From the cell containing the given text, extract its center point as [X, Y] coordinate. 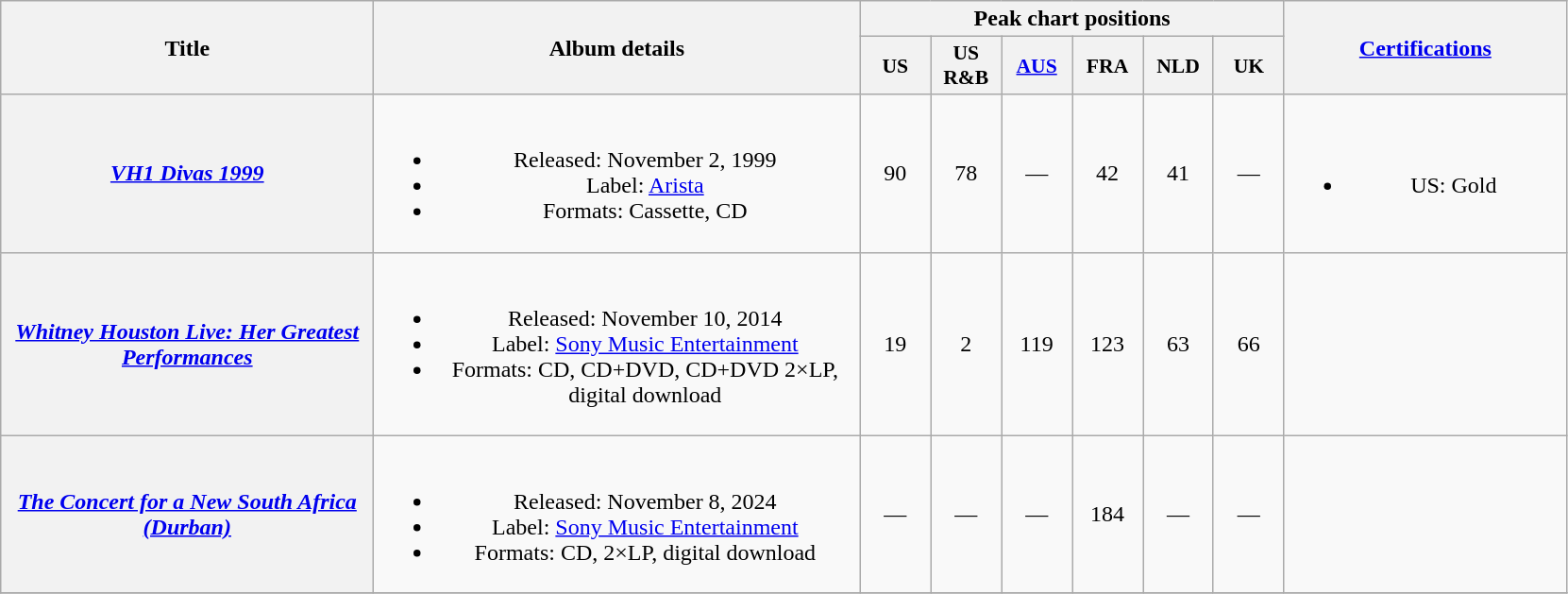
78 [967, 174]
FRA [1108, 66]
VH1 Divas 1999 [187, 174]
AUS [1037, 66]
90 [895, 174]
184 [1108, 514]
19 [895, 344]
66 [1248, 344]
Title [187, 47]
US [895, 66]
Whitney Houston Live: Her Greatest Performances [187, 344]
NLD [1178, 66]
Released: November 8, 2024Label: Sony Music EntertainmentFormats: CD, 2×LP, digital download [617, 514]
63 [1178, 344]
Certifications [1425, 47]
41 [1178, 174]
42 [1108, 174]
US: Gold [1425, 174]
US R&B [967, 66]
Released: November 10, 2014Label: Sony Music EntertainmentFormats: CD, CD+DVD, CD+DVD 2×LP, digital download [617, 344]
Peak chart positions [1072, 19]
2 [967, 344]
123 [1108, 344]
Album details [617, 47]
119 [1037, 344]
Released: November 2, 1999Label: AristaFormats: Cassette, CD [617, 174]
The Concert for a New South Africa (Durban) [187, 514]
UK [1248, 66]
